Locate the cell with the specified text and output its (X, Y) center coordinate. 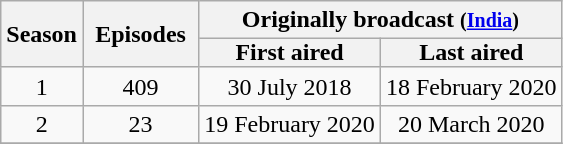
Last aired (471, 53)
18 February 2020 (471, 86)
First aired (290, 53)
30 July 2018 (290, 86)
1 (42, 86)
2 (42, 124)
23 (140, 124)
19 February 2020 (290, 124)
Season (42, 34)
20 March 2020 (471, 124)
409 (140, 86)
Originally broadcast (India) (380, 20)
Episodes (140, 34)
